Search for the cell housing the specified text and yield its (x, y) center coordinate. 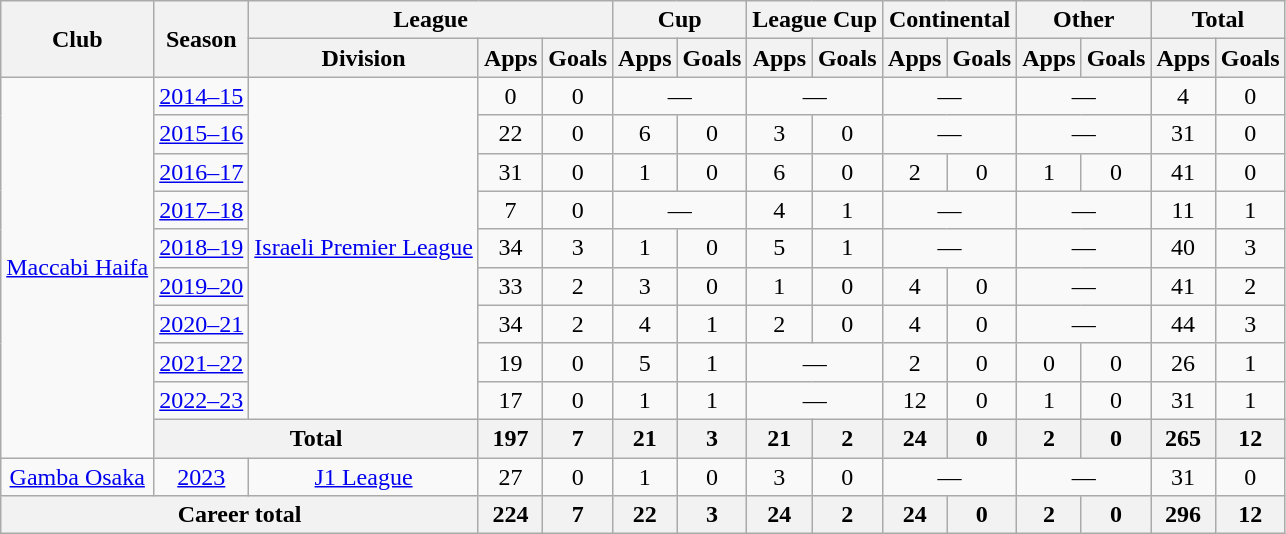
Other (1084, 20)
Club (78, 39)
296 (1183, 515)
2019–20 (202, 286)
Season (202, 39)
197 (510, 438)
17 (510, 400)
2023 (202, 477)
2018–19 (202, 248)
Cup (680, 20)
11 (1183, 210)
2017–18 (202, 210)
224 (510, 515)
265 (1183, 438)
2014–15 (202, 96)
2016–17 (202, 172)
2015–16 (202, 134)
Continental (950, 20)
Division (364, 58)
League Cup (815, 20)
19 (510, 362)
40 (1183, 248)
Israeli Premier League (364, 248)
2021–22 (202, 362)
2022–23 (202, 400)
2020–21 (202, 324)
Maccabi Haifa (78, 268)
26 (1183, 362)
Career total (240, 515)
27 (510, 477)
Gamba Osaka (78, 477)
J1 League (364, 477)
44 (1183, 324)
33 (510, 286)
League (431, 20)
